Pinpoint the cell where the given text exists, returning its (X, Y) midpoint coordinate. 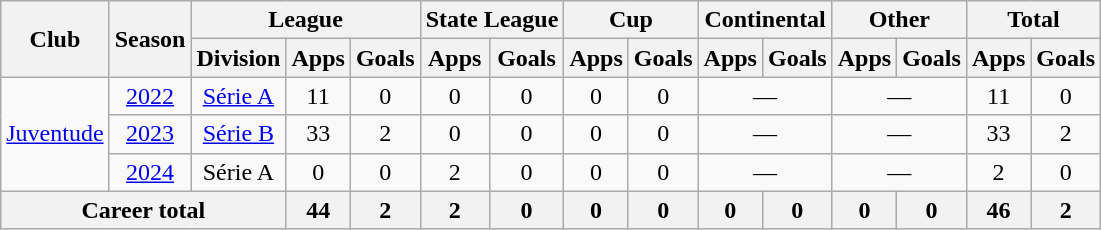
Career total (144, 210)
Club (55, 39)
Série B (238, 134)
2022 (150, 96)
Continental (765, 20)
46 (998, 210)
Juventude (55, 134)
Division (238, 58)
Total (1033, 20)
League (306, 20)
2023 (150, 134)
State League (492, 20)
2024 (150, 172)
44 (318, 210)
Season (150, 39)
Cup (631, 20)
Other (899, 20)
